Capture the cell that displays the provided text and extract its [X, Y] central coordinate. 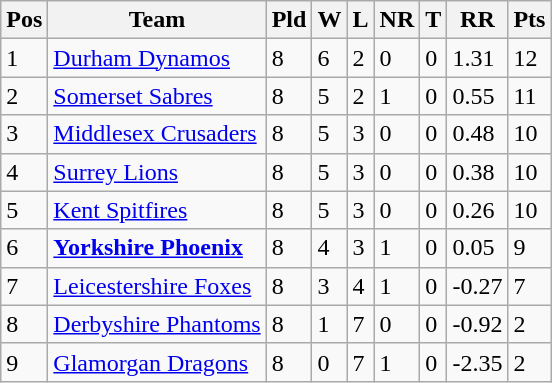
0.38 [478, 172]
Pts [530, 20]
0.05 [478, 248]
Middlesex Crusaders [157, 134]
Pos [24, 20]
NR [397, 20]
-0.27 [478, 286]
Surrey Lions [157, 172]
Team [157, 20]
W [330, 20]
Durham Dynamos [157, 58]
Derbyshire Phantoms [157, 324]
L [360, 20]
Somerset Sabres [157, 96]
0.55 [478, 96]
11 [530, 96]
0.26 [478, 210]
Kent Spitfires [157, 210]
12 [530, 58]
Glamorgan Dragons [157, 362]
Pld [289, 20]
Leicestershire Foxes [157, 286]
0.48 [478, 134]
Yorkshire Phoenix [157, 248]
1.31 [478, 58]
T [434, 20]
-2.35 [478, 362]
-0.92 [478, 324]
RR [478, 20]
